Output the (x, y) coordinate of the center of the cell containing the given text.  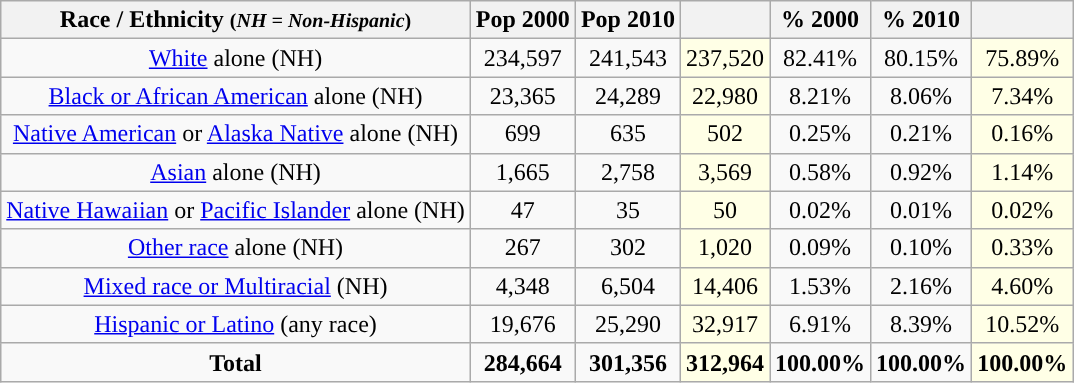
312,964 (724, 362)
75.89% (1022, 58)
Total (236, 362)
3,569 (724, 172)
Native American or Alaska Native alone (NH) (236, 134)
0.92% (922, 172)
0.25% (820, 134)
4.60% (1022, 286)
0.10% (922, 248)
2.16% (922, 286)
Pop 2000 (522, 20)
Asian alone (NH) (236, 172)
8.21% (820, 96)
7.34% (1022, 96)
% 2010 (922, 20)
Other race alone (NH) (236, 248)
Mixed race or Multiracial (NH) (236, 286)
237,520 (724, 58)
502 (724, 134)
2,758 (628, 172)
0.01% (922, 210)
0.16% (1022, 134)
267 (522, 248)
19,676 (522, 324)
Hispanic or Latino (any race) (236, 324)
25,290 (628, 324)
6,504 (628, 286)
10.52% (1022, 324)
80.15% (922, 58)
635 (628, 134)
White alone (NH) (236, 58)
284,664 (522, 362)
6.91% (820, 324)
0.21% (922, 134)
0.58% (820, 172)
4,348 (522, 286)
241,543 (628, 58)
47 (522, 210)
35 (628, 210)
301,356 (628, 362)
24,289 (628, 96)
1,665 (522, 172)
0.09% (820, 248)
Native Hawaiian or Pacific Islander alone (NH) (236, 210)
1.53% (820, 286)
0.33% (1022, 248)
32,917 (724, 324)
1.14% (1022, 172)
14,406 (724, 286)
82.41% (820, 58)
699 (522, 134)
Black or African American alone (NH) (236, 96)
Pop 2010 (628, 20)
302 (628, 248)
8.06% (922, 96)
22,980 (724, 96)
50 (724, 210)
1,020 (724, 248)
23,365 (522, 96)
234,597 (522, 58)
Race / Ethnicity (NH = Non-Hispanic) (236, 20)
8.39% (922, 324)
% 2000 (820, 20)
